Determine the [x, y] coordinate at the center of the cell enclosing the given text.  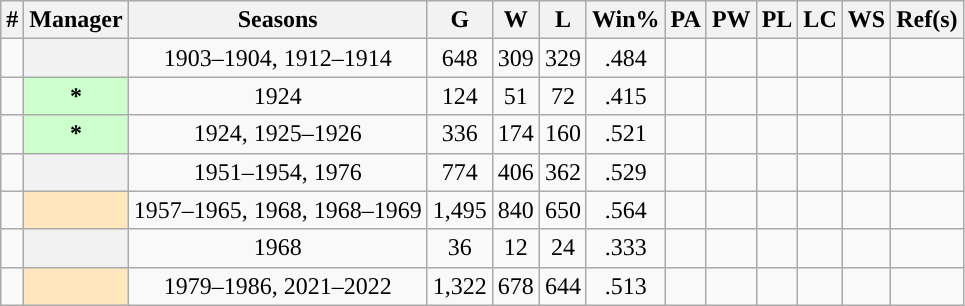
644 [562, 286]
Win% [626, 20]
24 [562, 248]
174 [516, 134]
406 [516, 172]
160 [562, 134]
1968 [278, 248]
678 [516, 286]
PL [777, 20]
.415 [626, 96]
1924 [278, 96]
51 [516, 96]
PW [731, 20]
1,495 [460, 210]
L [562, 20]
1951–1954, 1976 [278, 172]
840 [516, 210]
LC [820, 20]
.513 [626, 286]
Seasons [278, 20]
774 [460, 172]
36 [460, 248]
1979–1986, 2021–2022 [278, 286]
12 [516, 248]
1903–1904, 1912–1914 [278, 58]
PA [686, 20]
1924, 1925–1926 [278, 134]
WS [866, 20]
1,322 [460, 286]
362 [562, 172]
336 [460, 134]
650 [562, 210]
.484 [626, 58]
.564 [626, 210]
.529 [626, 172]
Ref(s) [927, 20]
Manager [76, 20]
# [12, 20]
124 [460, 96]
309 [516, 58]
.333 [626, 248]
.521 [626, 134]
648 [460, 58]
G [460, 20]
72 [562, 96]
W [516, 20]
1957–1965, 1968, 1968–1969 [278, 210]
329 [562, 58]
